Identify which cell holds the provided text, then report its [X, Y] central coordinate. 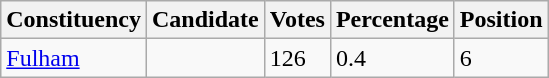
Position [501, 20]
Percentage [392, 20]
Constituency [74, 20]
126 [297, 58]
6 [501, 58]
Votes [297, 20]
0.4 [392, 58]
Candidate [205, 20]
Fulham [74, 58]
